Output the (x, y) coordinate of the center of the cell containing the given text.  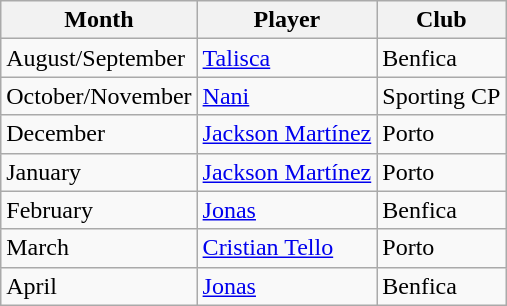
April (99, 286)
August/September (99, 58)
Talisca (287, 58)
Club (442, 20)
Nani (287, 96)
Sporting CP (442, 96)
February (99, 210)
Cristian Tello (287, 248)
Month (99, 20)
Player (287, 20)
October/November (99, 96)
December (99, 134)
January (99, 172)
March (99, 248)
